Find where the given text appears and provide that cell's center as [x, y] coordinate. 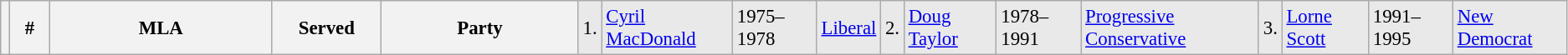
1978–1991 [1039, 28]
MLA [161, 28]
Liberal [848, 28]
# [29, 28]
Lorne Scott [1325, 28]
Progressive Conservative [1170, 28]
1. [590, 28]
New Democrat [1509, 28]
Party [480, 28]
3. [1270, 28]
Served [326, 28]
Cyril MacDonald [668, 28]
Doug Taylor [951, 28]
2. [893, 28]
1975–1978 [775, 28]
1991–1995 [1411, 28]
